Extract the [X, Y] coordinate from the center of the cell holding the provided text.  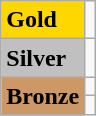
Silver [43, 58]
Bronze [43, 96]
Gold [43, 20]
